Search for the cell housing the specified text and yield its [X, Y] center coordinate. 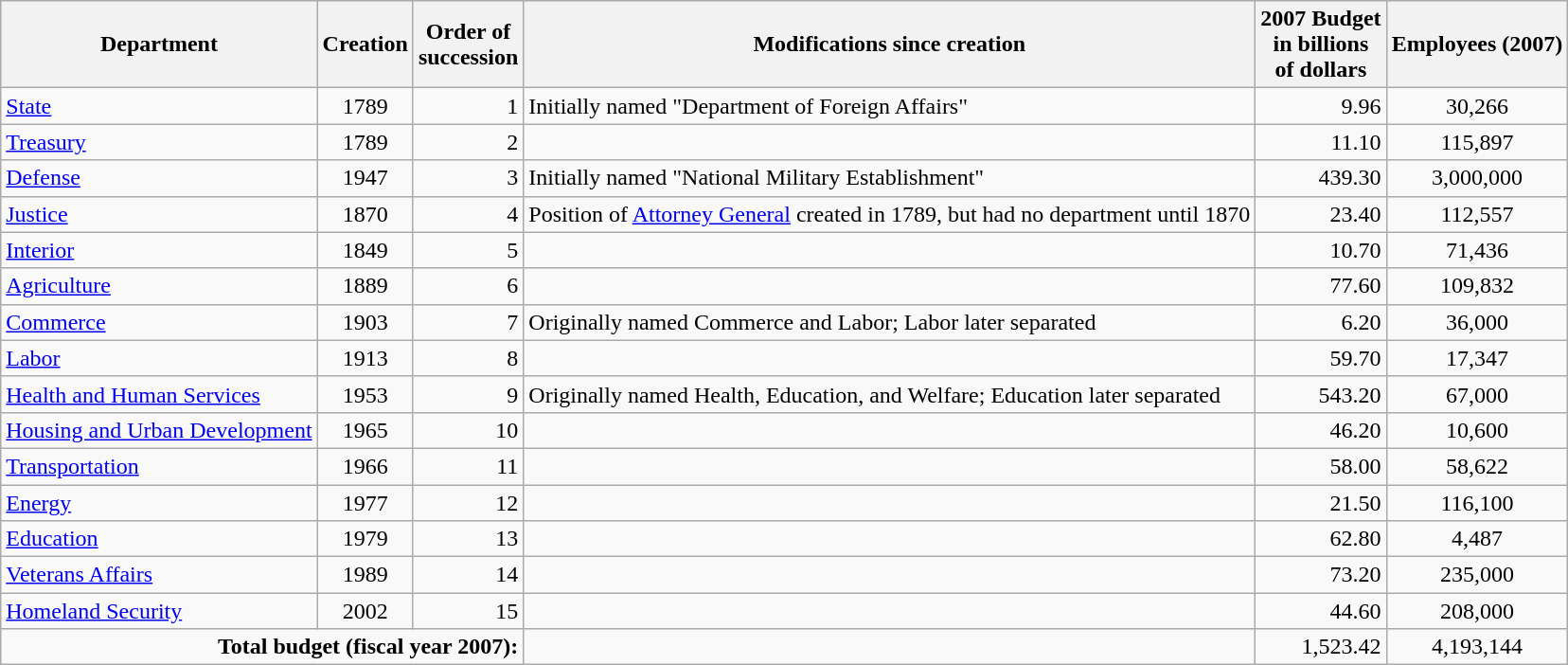
1989 [365, 575]
Defense [159, 178]
21.50 [1321, 503]
73.20 [1321, 575]
15 [468, 611]
23.40 [1321, 214]
235,000 [1477, 575]
11 [468, 466]
14 [468, 575]
Interior [159, 250]
3,000,000 [1477, 178]
58.00 [1321, 466]
Justice [159, 214]
1,523.42 [1321, 647]
5 [468, 250]
58,622 [1477, 466]
2 [468, 142]
59.70 [1321, 358]
1979 [365, 539]
12 [468, 503]
Energy [159, 503]
1953 [365, 394]
4,193,144 [1477, 647]
9 [468, 394]
115,897 [1477, 142]
1913 [365, 358]
116,100 [1477, 503]
109,832 [1477, 286]
10 [468, 430]
77.60 [1321, 286]
4 [468, 214]
71,436 [1477, 250]
9.96 [1321, 106]
Initially named "Department of Foreign Affairs" [890, 106]
Labor [159, 358]
67,000 [1477, 394]
6.20 [1321, 322]
Total budget (fiscal year 2007): [262, 647]
Agriculture [159, 286]
62.80 [1321, 539]
State [159, 106]
36,000 [1477, 322]
Department [159, 45]
1966 [365, 466]
112,557 [1477, 214]
Commerce [159, 322]
44.60 [1321, 611]
46.20 [1321, 430]
7 [468, 322]
8 [468, 358]
17,347 [1477, 358]
2007 Budgetin billionsof dollars [1321, 45]
1 [468, 106]
Employees (2007) [1477, 45]
Originally named Commerce and Labor; Labor later separated [890, 322]
Position of Attorney General created in 1789, but had no department until 1870 [890, 214]
1889 [365, 286]
4,487 [1477, 539]
11.10 [1321, 142]
Creation [365, 45]
Initially named "National Military Establishment" [890, 178]
543.20 [1321, 394]
Education [159, 539]
Veterans Affairs [159, 575]
208,000 [1477, 611]
1965 [365, 430]
1870 [365, 214]
1947 [365, 178]
30,266 [1477, 106]
Transportation [159, 466]
2002 [365, 611]
6 [468, 286]
Homeland Security [159, 611]
1977 [365, 503]
10,600 [1477, 430]
3 [468, 178]
Modifications since creation [890, 45]
10.70 [1321, 250]
1849 [365, 250]
Originally named Health, Education, and Welfare; Education later separated [890, 394]
Order ofsuccession [468, 45]
Treasury [159, 142]
1903 [365, 322]
Health and Human Services [159, 394]
Housing and Urban Development [159, 430]
13 [468, 539]
439.30 [1321, 178]
